Provide the [x, y] coordinate of the cell's center where the given text is located.  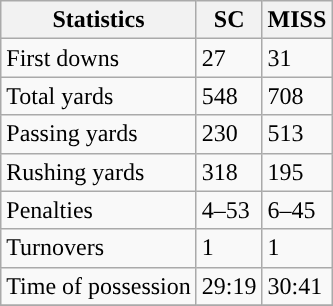
195 [297, 172]
Time of possession [99, 286]
30:41 [297, 286]
29:19 [229, 286]
Total yards [99, 96]
Passing yards [99, 134]
4–53 [229, 210]
MISS [297, 20]
First downs [99, 58]
318 [229, 172]
708 [297, 96]
513 [297, 134]
6–45 [297, 210]
31 [297, 58]
Statistics [99, 20]
Turnovers [99, 248]
27 [229, 58]
230 [229, 134]
548 [229, 96]
SC [229, 20]
Penalties [99, 210]
Rushing yards [99, 172]
